Capture the cell that displays the provided text and extract its (X, Y) central coordinate. 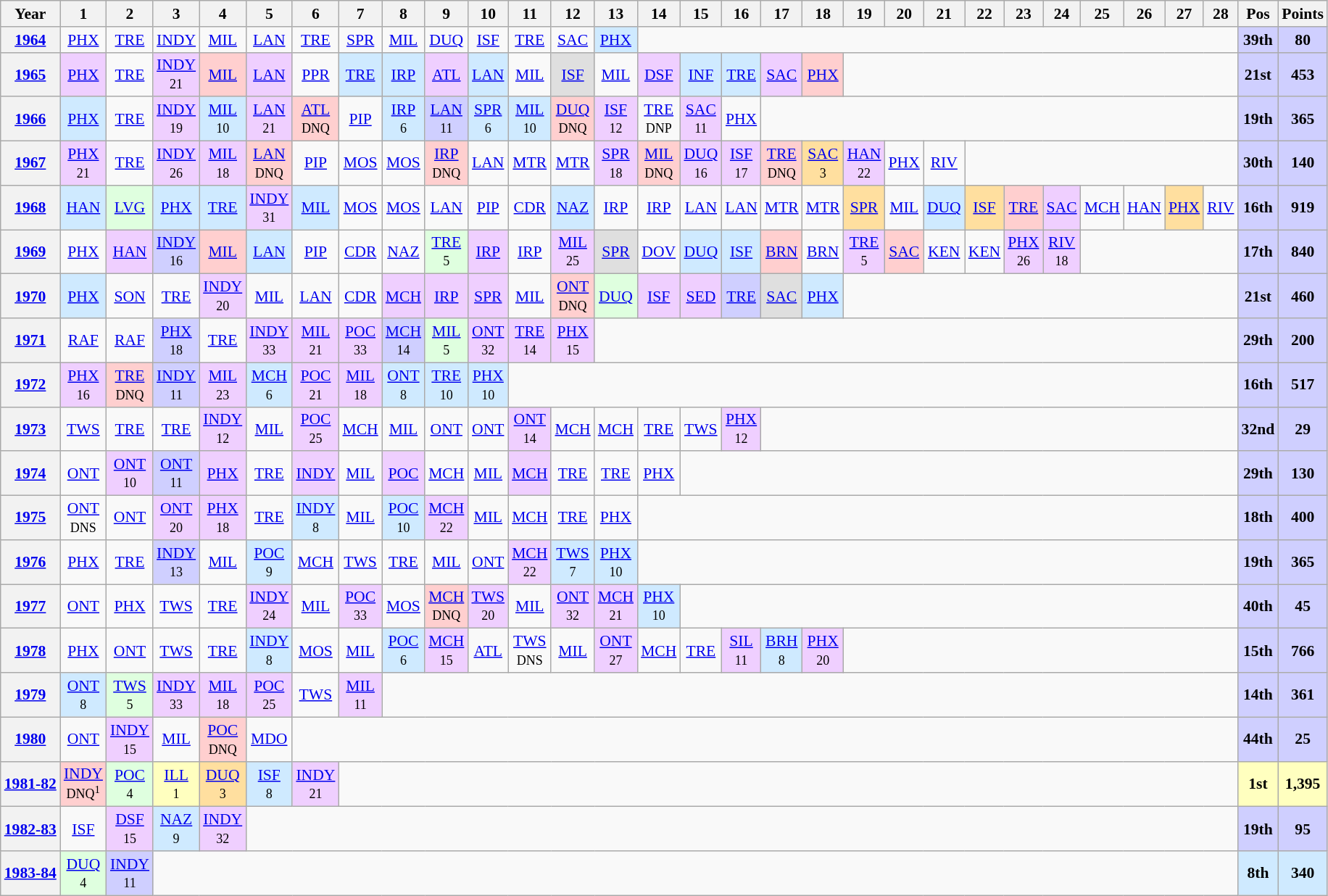
1980 (30, 739)
MIL23 (223, 384)
TWS20 (488, 606)
INDY15 (130, 739)
INDY20 (223, 296)
1 (83, 14)
MCH21 (616, 606)
80 (1303, 40)
6 (315, 14)
INDY16 (176, 252)
ISF8 (269, 784)
1979 (30, 694)
PHX21 (83, 164)
1978 (30, 651)
9 (447, 14)
2 (130, 14)
POCDNQ (223, 739)
8 (403, 14)
20 (905, 14)
PHX12 (741, 429)
LAN21 (269, 119)
21 (944, 14)
DSF (658, 74)
7 (360, 14)
3 (176, 14)
MIL25 (573, 252)
POC21 (315, 384)
1970 (30, 296)
28 (1221, 14)
5 (269, 14)
1973 (30, 429)
MCHDNQ (447, 606)
INDY26 (176, 164)
8th (1258, 873)
SAC11 (700, 119)
LAN11 (447, 119)
ONT20 (176, 518)
ONT11 (176, 474)
MIL21 (315, 341)
16 (741, 14)
140 (1303, 164)
24 (1062, 14)
361 (1303, 694)
Pos (1258, 14)
130 (1303, 474)
1,395 (1303, 784)
SON (130, 296)
SPR6 (488, 119)
1971 (30, 341)
1981-82 (30, 784)
1968 (30, 207)
INDYDNQ1 (83, 784)
PHX16 (83, 384)
BRH8 (781, 651)
MCH14 (403, 341)
1964 (30, 40)
17 (781, 14)
340 (1303, 873)
4 (223, 14)
HAN22 (864, 164)
95 (1303, 829)
40th (1258, 606)
RIV18 (1062, 252)
PHX15 (573, 341)
DOV (658, 252)
19 (864, 14)
766 (1303, 651)
1975 (30, 518)
INDY32 (223, 829)
POC10 (403, 518)
POC4 (130, 784)
DUQDNQ (573, 119)
ONTDNS (83, 518)
IRP6 (403, 119)
DUQ4 (83, 873)
15th (1258, 651)
1982-83 (30, 829)
44th (1258, 739)
30th (1258, 164)
MILDNQ (658, 164)
SAC3 (823, 164)
18 (823, 14)
1967 (30, 164)
ONT27 (616, 651)
POC9 (269, 563)
1974 (30, 474)
INDY13 (176, 563)
LANDNQ (269, 164)
460 (1303, 296)
39th (1258, 40)
32nd (1258, 429)
17th (1258, 252)
Year (30, 14)
INDY31 (269, 207)
MIL11 (360, 694)
ILL1 (176, 784)
TRE14 (529, 341)
517 (1303, 384)
INDY12 (223, 429)
10 (488, 14)
INDY19 (176, 119)
TWS5 (130, 694)
POC (403, 474)
Points (1303, 14)
IRPDNQ (447, 164)
14 (658, 14)
27 (1184, 14)
SED (700, 296)
ONTDNQ (573, 296)
13 (616, 14)
ATLDNQ (315, 119)
11 (529, 14)
PPR (315, 74)
18th (1258, 518)
MDO (269, 739)
INF (700, 74)
DSF15 (130, 829)
POC6 (403, 651)
DUQ16 (700, 164)
1972 (30, 384)
26 (1144, 14)
MCH15 (447, 651)
14th (1258, 694)
ONT14 (529, 429)
ISF12 (616, 119)
200 (1303, 341)
MCH6 (269, 384)
919 (1303, 207)
DUQ3 (223, 784)
45 (1303, 606)
29 (1303, 429)
TRE10 (447, 384)
1977 (30, 606)
SIL11 (741, 651)
840 (1303, 252)
1983-84 (30, 873)
1966 (30, 119)
400 (1303, 518)
12 (573, 14)
TWSDNS (529, 651)
1969 (30, 252)
INDY24 (269, 606)
1st (1258, 784)
NAZ9 (176, 829)
ONT10 (130, 474)
PHX26 (1024, 252)
453 (1303, 74)
ISF17 (741, 164)
LVG (130, 207)
SPR18 (616, 164)
TWS7 (573, 563)
1976 (30, 563)
22 (984, 14)
23 (1024, 14)
PHX20 (823, 651)
TREDNP (658, 119)
1965 (30, 74)
MIL5 (447, 341)
15 (700, 14)
